Output the [x, y] coordinate of the center of the cell containing the given text.  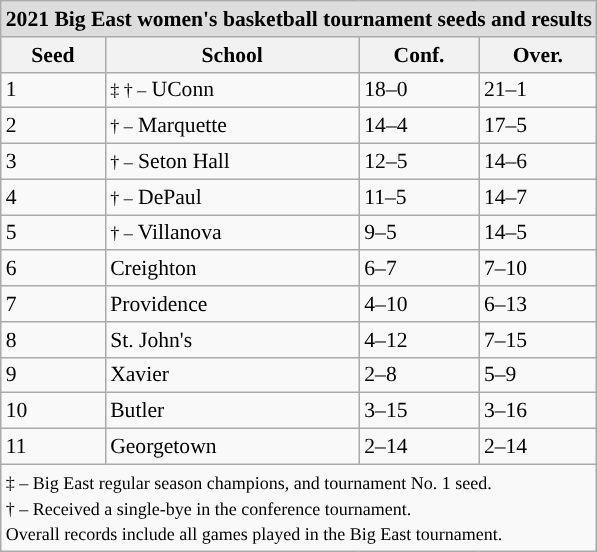
12–5 [419, 162]
Providence [232, 304]
† – Seton Hall [232, 162]
9 [53, 375]
Over. [538, 55]
14–7 [538, 197]
18–0 [419, 90]
School [232, 55]
Butler [232, 411]
Xavier [232, 375]
3–16 [538, 411]
2 [53, 126]
17–5 [538, 126]
6 [53, 269]
6–13 [538, 304]
Georgetown [232, 447]
14–5 [538, 233]
7–10 [538, 269]
Conf. [419, 55]
4 [53, 197]
2–8 [419, 375]
Creighton [232, 269]
10 [53, 411]
5–9 [538, 375]
7 [53, 304]
4–12 [419, 340]
6–7 [419, 269]
11–5 [419, 197]
14–4 [419, 126]
† – Villanova [232, 233]
3 [53, 162]
4–10 [419, 304]
14–6 [538, 162]
21–1 [538, 90]
1 [53, 90]
St. John's [232, 340]
8 [53, 340]
† – DePaul [232, 197]
9–5 [419, 233]
† – Marquette [232, 126]
‡ † – UConn [232, 90]
7–15 [538, 340]
5 [53, 233]
2021 Big East women's basketball tournament seeds and results [299, 19]
Seed [53, 55]
11 [53, 447]
3–15 [419, 411]
